Detect which cell encompasses the target text, then output its [X, Y] center coordinate. 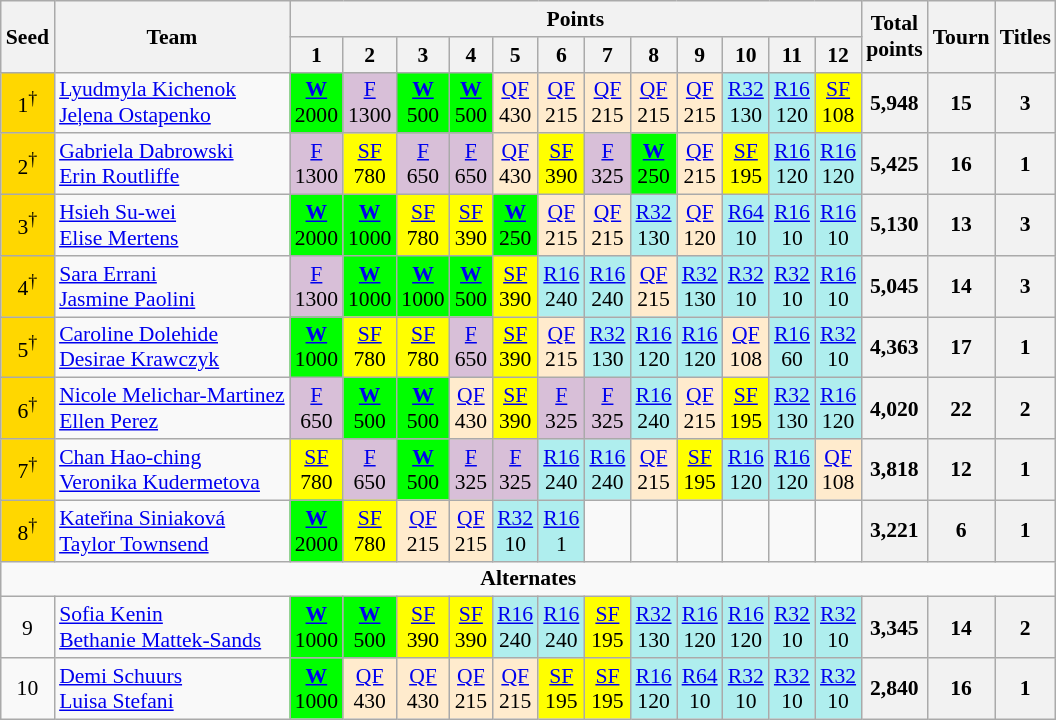
Team [172, 36]
1† [28, 102]
5,425 [894, 164]
R1660 [792, 348]
8 [653, 55]
R161 [561, 530]
SF108 [838, 102]
Sara Errani Jasmine Paolini [172, 286]
Hsieh Su-wei Elise Mertens [172, 226]
5 [515, 55]
Tourn [962, 36]
Caroline Dolehide Desirae Krawczyk [172, 348]
Seed [28, 36]
2† [28, 164]
Alternates [528, 579]
4,363 [894, 348]
6† [28, 408]
5,045 [894, 286]
Points [576, 19]
Chan Hao-ching Veronika Kudermetova [172, 470]
3,345 [894, 628]
4† [28, 286]
3,818 [894, 470]
Demi Schuurs Luisa Stefani [172, 688]
17 [962, 348]
22 [962, 408]
7† [28, 470]
7 [607, 55]
3,221 [894, 530]
Gabriela Dabrowski Erin Routliffe [172, 164]
15 [962, 102]
8† [28, 530]
3† [28, 226]
Nicole Melichar-Martinez Ellen Perez [172, 408]
Sofia Kenin Bethanie Mattek-Sands [172, 628]
4,020 [894, 408]
5,948 [894, 102]
4 [472, 55]
2,840 [894, 688]
5,130 [894, 226]
13 [962, 226]
11 [792, 55]
Lyudmyla Kichenok Jeļena Ostapenko [172, 102]
QF120 [700, 226]
5† [28, 348]
Titles [1026, 36]
Kateřina Siniaková Taylor Townsend [172, 530]
Totalpoints [894, 36]
